Find where the given text appears and provide that cell's center as (X, Y) coordinate. 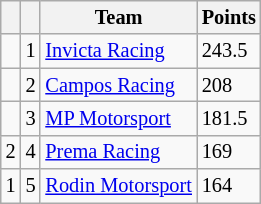
Invicta Racing (118, 51)
Points (229, 17)
3 (31, 118)
Rodin Motorsport (118, 186)
Team (118, 17)
164 (229, 186)
Prema Racing (118, 152)
Campos Racing (118, 85)
MP Motorsport (118, 118)
169 (229, 152)
208 (229, 85)
4 (31, 152)
243.5 (229, 51)
5 (31, 186)
181.5 (229, 118)
